Find where the given text appears and provide that cell's center as [x, y] coordinate. 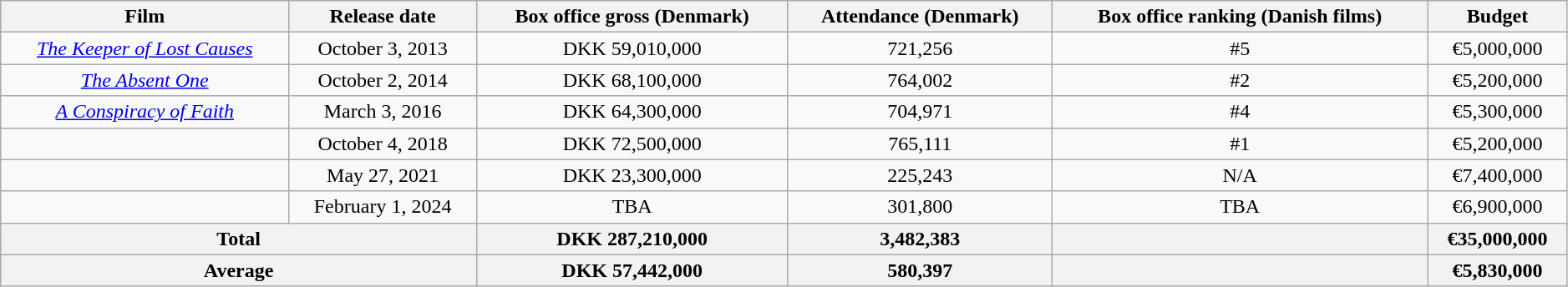
May 27, 2021 [383, 175]
301,800 [921, 207]
N/A [1240, 175]
DKK 64,300,000 [632, 112]
€7,400,000 [1498, 175]
October 3, 2013 [383, 48]
€6,900,000 [1498, 207]
The Keeper of Lost Causes [145, 48]
Total [239, 239]
#1 [1240, 143]
October 4, 2018 [383, 143]
#2 [1240, 80]
€5,000,000 [1498, 48]
721,256 [921, 48]
DKK 57,442,000 [632, 270]
DKK 68,100,000 [632, 80]
765,111 [921, 143]
3,482,383 [921, 239]
Attendance (Denmark) [921, 17]
€35,000,000 [1498, 239]
Release date [383, 17]
#4 [1240, 112]
704,971 [921, 112]
DKK 287,210,000 [632, 239]
225,243 [921, 175]
February 1, 2024 [383, 207]
Average [239, 270]
Box office gross (Denmark) [632, 17]
DKK 59,010,000 [632, 48]
Budget [1498, 17]
DKK 23,300,000 [632, 175]
Film [145, 17]
March 3, 2016 [383, 112]
DKK 72,500,000 [632, 143]
€5,830,000 [1498, 270]
The Absent One [145, 80]
€5,300,000 [1498, 112]
580,397 [921, 270]
October 2, 2014 [383, 80]
764,002 [921, 80]
A Conspiracy of Faith [145, 112]
Box office ranking (Danish films) [1240, 17]
#5 [1240, 48]
